Search for the cell housing the specified text and yield its (X, Y) center coordinate. 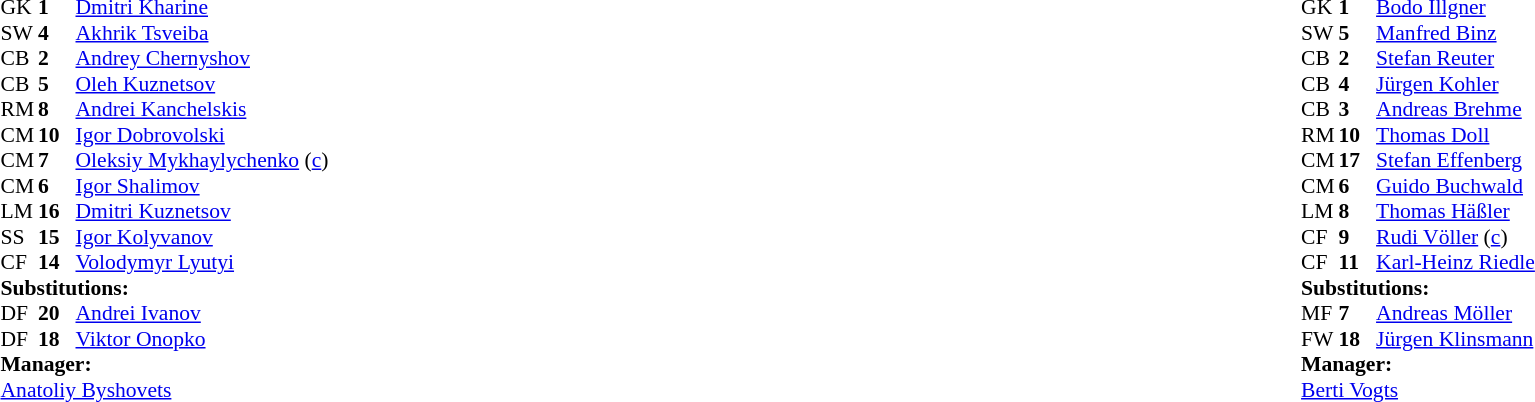
16 (57, 211)
Igor Shalimov (202, 186)
Andrey Chernyshov (202, 59)
20 (57, 313)
Oleksiy Mykhaylychenko (c) (202, 161)
Thomas Doll (1456, 135)
3 (1358, 109)
15 (57, 237)
MF (1320, 313)
Andreas Brehme (1456, 109)
Igor Kolyvanov (202, 237)
Andrei Kanchelskis (202, 109)
SS (19, 237)
Guido Buchwald (1456, 186)
Thomas Häßler (1456, 211)
Dmitri Kuznetsov (202, 211)
Viktor Onopko (202, 339)
Jürgen Kohler (1456, 84)
Stefan Effenberg (1456, 161)
FW (1320, 339)
Andreas Möller (1456, 313)
Manfred Binz (1456, 33)
Jürgen Klinsmann (1456, 339)
9 (1358, 237)
Akhrik Tsveiba (202, 33)
Karl-Heinz Riedle (1456, 263)
Andrei Ivanov (202, 313)
Oleh Kuznetsov (202, 84)
14 (57, 263)
Stefan Reuter (1456, 59)
Igor Dobrovolski (202, 135)
Volodymyr Lyutyi (202, 263)
17 (1358, 161)
11 (1358, 263)
Rudi Völler (c) (1456, 237)
